Find where the given text appears and provide that cell's center as [x, y] coordinate. 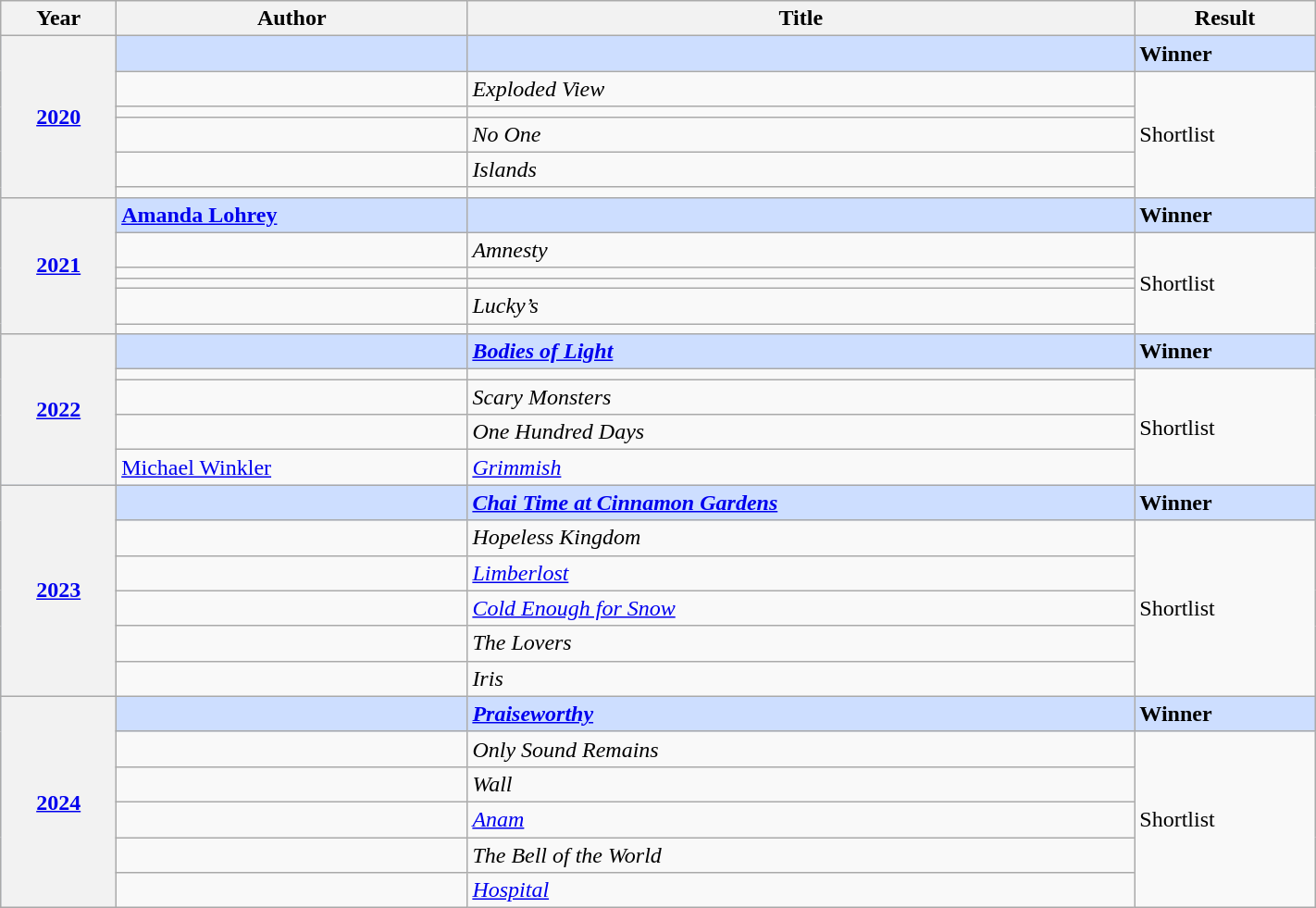
2021 [59, 265]
Islands [801, 169]
Iris [801, 678]
Amanda Lohrey [292, 215]
Hopeless Kingdom [801, 538]
Scary Monsters [801, 397]
Anam [801, 819]
One Hundred Days [801, 432]
Chai Time at Cinnamon Gardens [801, 503]
Amnesty [801, 250]
2020 [59, 117]
Exploded View [801, 89]
Limberlost [801, 573]
2024 [59, 802]
Praiseworthy [801, 714]
Hospital [801, 890]
The Lovers [801, 643]
Year [59, 19]
Grimmish [801, 467]
Wall [801, 784]
Title [801, 19]
No One [801, 134]
Result [1225, 19]
The Bell of the World [801, 854]
2023 [59, 591]
Only Sound Remains [801, 749]
Bodies of Light [801, 352]
Cold Enough for Snow [801, 608]
Author [292, 19]
Lucky’s [801, 305]
Michael Winkler [292, 467]
2022 [59, 409]
